Detect which cell encompasses the target text, then output its [X, Y] center coordinate. 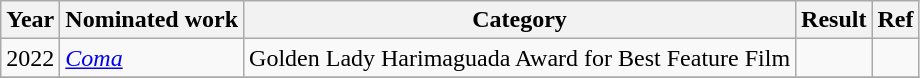
Golden Lady Harimaguada Award for Best Feature Film [520, 58]
Category [520, 20]
2022 [30, 58]
Coma [152, 58]
Ref [896, 20]
Nominated work [152, 20]
Year [30, 20]
Result [834, 20]
